Detect which cell encompasses the target text, then output its [X, Y] center coordinate. 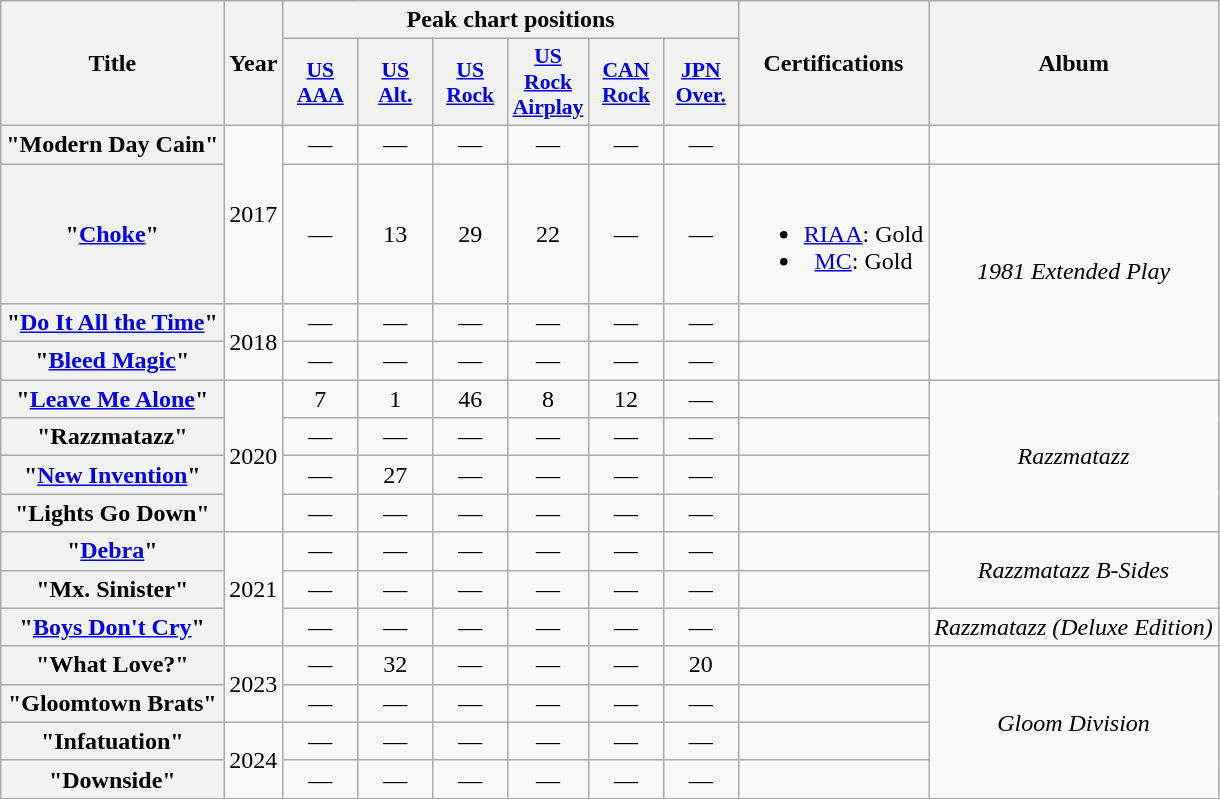
29 [470, 234]
USAAA [320, 82]
Gloom Division [1074, 722]
"Debra" [112, 551]
USRockAirplay [548, 82]
2024 [254, 760]
JPNOver. [700, 82]
RIAA: GoldMC: Gold [833, 234]
2023 [254, 684]
27 [396, 475]
USAlt. [396, 82]
20 [700, 665]
"Infatuation" [112, 741]
8 [548, 399]
"Mx. Sinister" [112, 589]
USRock [470, 82]
"What Love?" [112, 665]
12 [626, 399]
2020 [254, 456]
Razzmatazz [1074, 456]
1981 Extended Play [1074, 272]
Year [254, 64]
Razzmatazz (Deluxe Edition) [1074, 627]
"Gloomtown Brats" [112, 703]
CANRock [626, 82]
Razzmatazz B-Sides [1074, 570]
"New Invention" [112, 475]
"Lights Go Down" [112, 513]
7 [320, 399]
"Do It All the Time" [112, 323]
2017 [254, 214]
"Bleed Magic" [112, 361]
Title [112, 64]
13 [396, 234]
32 [396, 665]
"Modern Day Cain" [112, 144]
"Razzmatazz" [112, 437]
"Downside" [112, 779]
22 [548, 234]
Album [1074, 64]
"Choke" [112, 234]
"Boys Don't Cry" [112, 627]
46 [470, 399]
Peak chart positions [510, 20]
"Leave Me Alone" [112, 399]
2021 [254, 589]
Certifications [833, 64]
1 [396, 399]
2018 [254, 342]
